Search for the cell housing the specified text and yield its [X, Y] center coordinate. 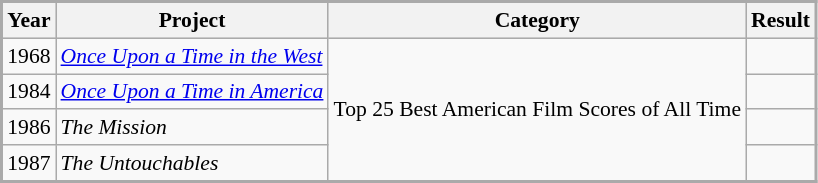
The Untouchables [192, 163]
The Mission [192, 128]
Result [781, 20]
1968 [29, 56]
Top 25 Best American Film Scores of All Time [537, 110]
Category [537, 20]
1987 [29, 163]
1986 [29, 128]
Year [29, 20]
Once Upon a Time in the West [192, 56]
Project [192, 20]
Once Upon a Time in America [192, 92]
1984 [29, 92]
